Determine the (x, y) coordinate at the center of the cell enclosing the given text.  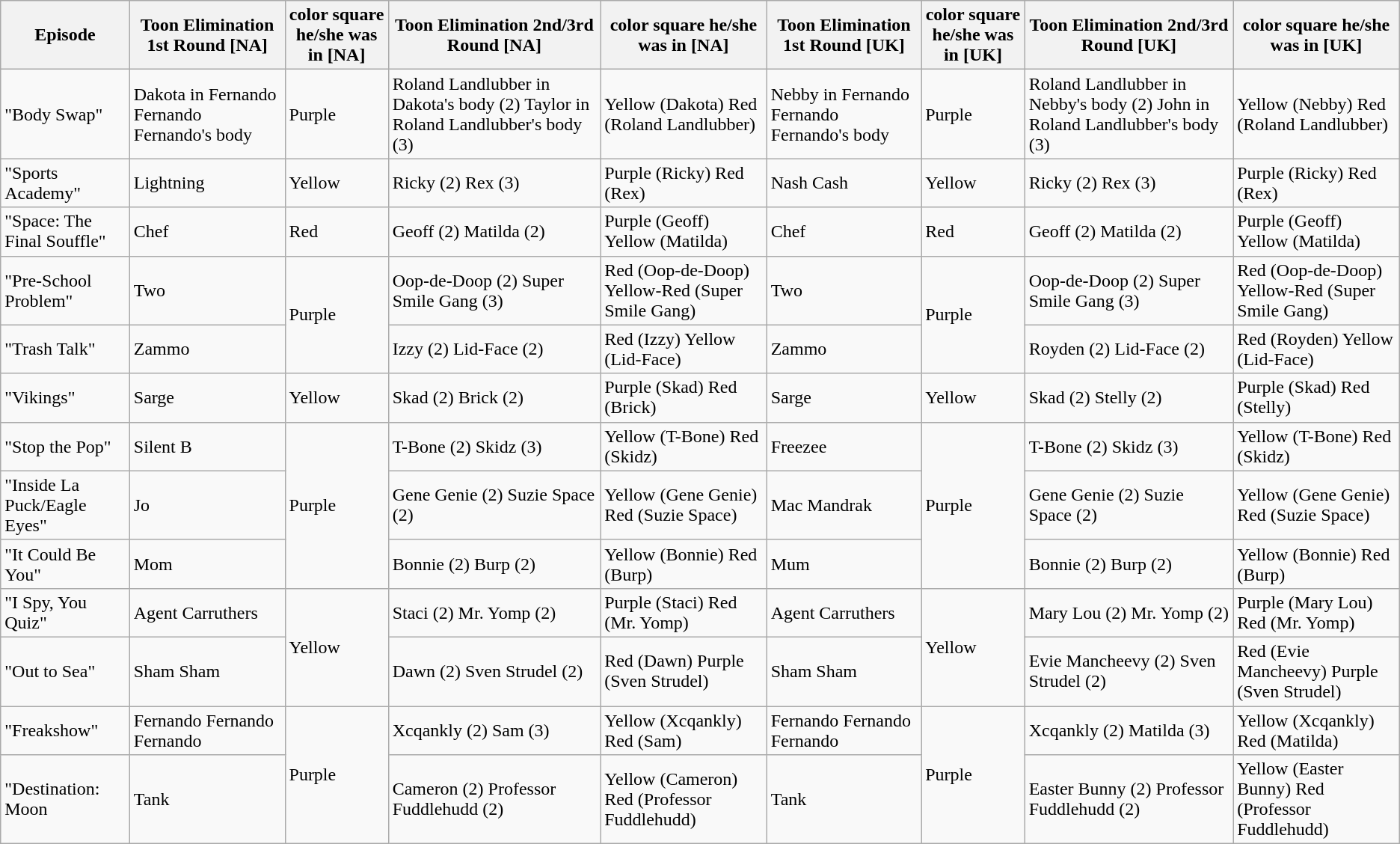
"Sports Academy" (65, 183)
Staci (2) Mr. Yomp (2) (494, 612)
"Trash Talk" (65, 349)
"Pre-School Problem" (65, 290)
Dawn (2) Sven Strudel (2) (494, 671)
Xcqankly (2) Matilda (3) (1129, 730)
Yellow (Xcqankly) Red (Sam) (684, 730)
Mum (844, 564)
Purple (Staci) Red (Mr. Yomp) (684, 612)
Mary Lou (2) Mr. Yomp (2) (1129, 612)
Episode (65, 35)
Evie Mancheevy (2) Sven Strudel (2) (1129, 671)
"Body Swap" (65, 114)
Yellow (Nebby) Red (Roland Landlubber) (1316, 114)
"Freakshow" (65, 730)
Cameron (2) Professor Fuddlehudd (2) (494, 799)
Skad (2) Stelly (2) (1129, 398)
Mom (207, 564)
Yellow (Cameron) Red (Professor Fuddlehudd) (684, 799)
Xcqankly (2) Sam (3) (494, 730)
Red (Izzy) Yellow (Lid-Face) (684, 349)
Purple (Skad) Red (Brick) (684, 398)
Skad (2) Brick (2) (494, 398)
Nebby in Fernando Fernando Fernando's body (844, 114)
Lightning (207, 183)
Roland Landlubber in Nebby's body (2) John in Roland Landlubber's body (3) (1129, 114)
"Space: The Final Souffle" (65, 232)
Red (Evie Mancheevy) Purple (Sven Strudel) (1316, 671)
Jo (207, 505)
Dakota in Fernando Fernando Fernando's body (207, 114)
Freezee (844, 446)
Toon Elimination 2nd/3rd Round [UK] (1129, 35)
Roland Landlubber in Dakota's body (2) Taylor in Roland Landlubber's body (3) (494, 114)
Royden (2) Lid-Face (2) (1129, 349)
Silent B (207, 446)
"Destination: Moon (65, 799)
Easter Bunny (2) Professor Fuddlehudd (2) (1129, 799)
Toon Elimination 2nd/3rd Round [NA] (494, 35)
Yellow (Xcqankly) Red (Matilda) (1316, 730)
"Stop the Pop" (65, 446)
Red (Royden) Yellow (Lid-Face) (1316, 349)
Izzy (2) Lid-Face (2) (494, 349)
Nash Cash (844, 183)
"I Spy, You Quiz" (65, 612)
Purple (Mary Lou) Red (Mr. Yomp) (1316, 612)
"Out to Sea" (65, 671)
Toon Elimination 1st Round [NA] (207, 35)
Yellow (Easter Bunny) Red (Professor Fuddlehudd) (1316, 799)
Toon Elimination 1st Round [UK] (844, 35)
Red (Dawn) Purple (Sven Strudel) (684, 671)
"Inside La Puck/Eagle Eyes" (65, 505)
Purple (Skad) Red (Stelly) (1316, 398)
Yellow (Dakota) Red (Roland Landlubber) (684, 114)
Mac Mandrak (844, 505)
"Vikings" (65, 398)
"It Could Be You" (65, 564)
